Identify which cell holds the provided text, then report its [x, y] central coordinate. 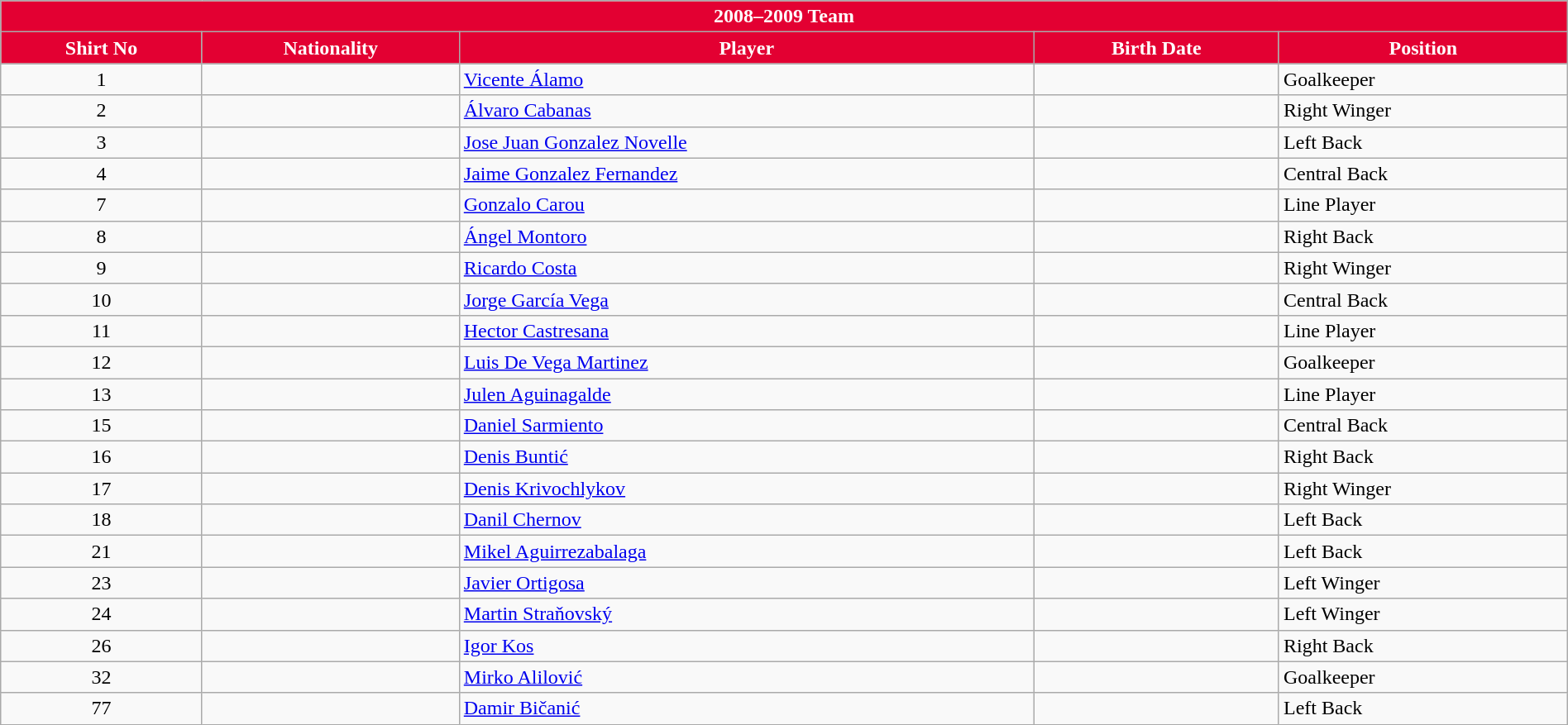
23 [101, 583]
Player [746, 48]
Mikel Aguirrezabalaga [746, 551]
13 [101, 394]
24 [101, 614]
18 [101, 520]
Jaime Gonzalez Fernandez [746, 174]
77 [101, 708]
Jose Juan Gonzalez Novelle [746, 142]
8 [101, 236]
2008–2009 Team [784, 17]
Gonzalo Carou [746, 205]
15 [101, 426]
32 [101, 677]
17 [101, 489]
9 [101, 268]
4 [101, 174]
Javier Ortigosa [746, 583]
3 [101, 142]
26 [101, 646]
Julen Aguinagalde [746, 394]
Shirt No [101, 48]
Igor Kos [746, 646]
1 [101, 79]
2 [101, 111]
11 [101, 331]
Ricardo Costa [746, 268]
Jorge García Vega [746, 299]
7 [101, 205]
Mirko Alilović [746, 677]
Position [1422, 48]
12 [101, 362]
Nationality [331, 48]
Birth Date [1156, 48]
Álvaro Cabanas [746, 111]
Denis Buntić [746, 457]
Hector Castresana [746, 331]
Daniel Sarmiento [746, 426]
21 [101, 551]
Martin Straňovský [746, 614]
10 [101, 299]
Ángel Montoro [746, 236]
Danil Chernov [746, 520]
16 [101, 457]
Vicente Álamo [746, 79]
Damir Bičanić [746, 708]
Luis De Vega Martinez [746, 362]
Denis Krivochlykov [746, 489]
